Pinpoint the cell where the given text exists, returning its [X, Y] midpoint coordinate. 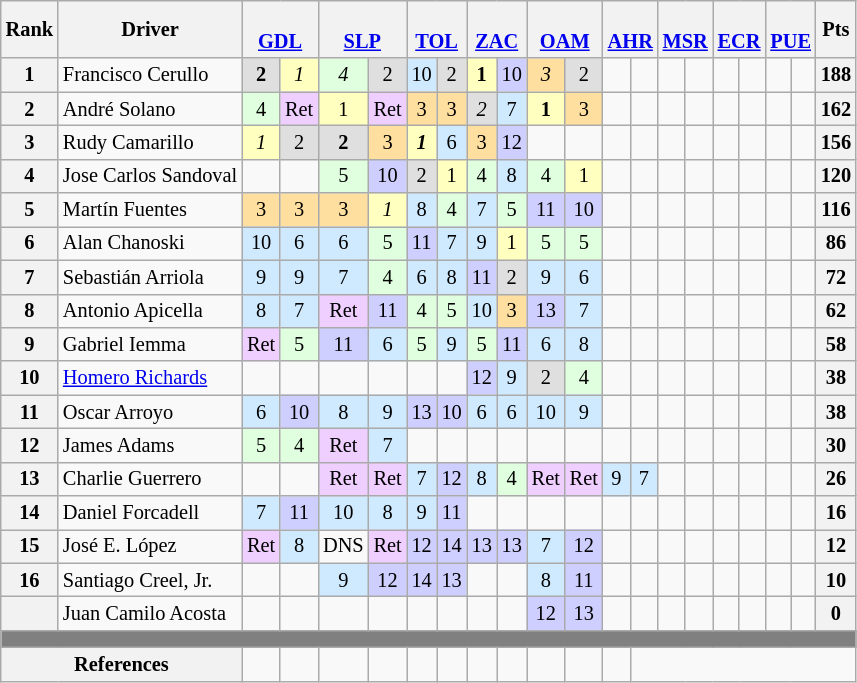
GDL [280, 29]
DNS [343, 546]
References [122, 664]
15 [30, 546]
SLP [362, 29]
58 [836, 344]
116 [836, 210]
Homero Richards [150, 378]
Juan Camilo Acosta [150, 613]
120 [836, 176]
Oscar Arroyo [150, 412]
OAM [565, 29]
ECR [740, 29]
Driver [150, 29]
156 [836, 142]
André Solano [150, 109]
Charlie Guerrero [150, 479]
Pts [836, 29]
188 [836, 75]
30 [836, 445]
162 [836, 109]
Gabriel Iemma [150, 344]
TOL [437, 29]
72 [836, 277]
Antonio Apicella [150, 311]
Francisco Cerullo [150, 75]
PUE [790, 29]
62 [836, 311]
Rank [30, 29]
Santiago Creel, Jr. [150, 580]
Alan Chanoski [150, 243]
Martín Fuentes [150, 210]
26 [836, 479]
Sebastián Arriola [150, 277]
Daniel Forcadell [150, 513]
86 [836, 243]
Jose Carlos Sandoval [150, 176]
AHR [630, 29]
Rudy Camarillo [150, 142]
James Adams [150, 445]
ZAC [497, 29]
MSR [686, 29]
José E. López [150, 546]
0 [836, 613]
